Return [X, Y] of the center of cell containing provided text 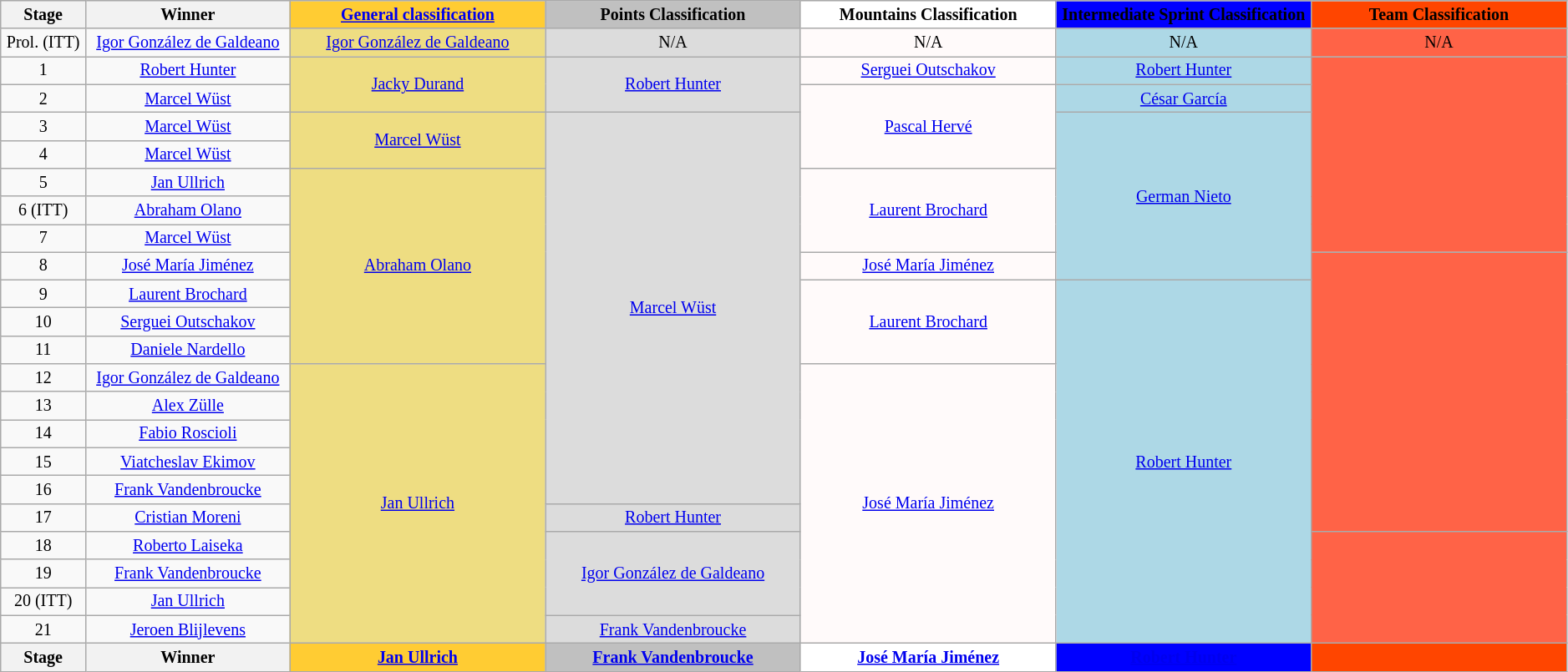
7 [43, 239]
2 [43, 99]
Cristian Moreni [188, 518]
16 [43, 489]
German Nieto [1184, 197]
Daniele Nardello [188, 351]
Alex Zülle [188, 406]
11 [43, 351]
General classification [418, 15]
Jacky Durand [418, 85]
14 [43, 434]
Pascal Hervé [928, 126]
21 [43, 629]
9 [43, 294]
13 [43, 406]
Jeroen Blijlevens [188, 629]
Viatcheslav Ekimov [188, 462]
17 [43, 518]
3 [43, 127]
Intermediate Sprint Classification [1184, 15]
Prol. (ITT) [43, 43]
1 [43, 70]
Mountains Classification [928, 15]
Roberto Laiseka [188, 546]
César García [1184, 99]
4 [43, 154]
6 (ITT) [43, 210]
18 [43, 546]
Team Classification [1439, 15]
19 [43, 573]
12 [43, 377]
Fabio Roscioli [188, 434]
5 [43, 182]
10 [43, 322]
15 [43, 462]
8 [43, 265]
20 (ITT) [43, 601]
Points Classification [673, 15]
